Provide the (x, y) coordinate of the cell's center where the given text is located.  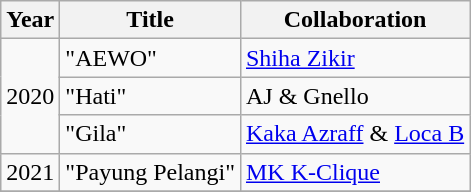
Collaboration (354, 20)
Shiha Zikir (354, 58)
"Gila" (150, 134)
Kaka Azraff & Loca B (354, 134)
"AEWO" (150, 58)
AJ & Gnello (354, 96)
Title (150, 20)
MK K-Clique (354, 172)
2021 (30, 172)
2020 (30, 96)
Year (30, 20)
"Payung Pelangi" (150, 172)
"Hati" (150, 96)
